For the text-containing cell, return its midpoint in [X, Y] coordinate format. 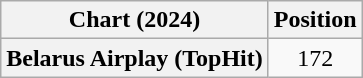
Position [315, 20]
Belarus Airplay (TopHit) [135, 58]
172 [315, 58]
Chart (2024) [135, 20]
